From the cell containing the given text, extract its center point as [X, Y] coordinate. 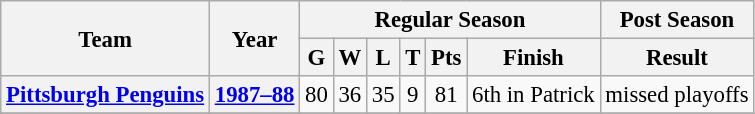
81 [446, 95]
6th in Patrick [534, 95]
Regular Season [450, 20]
1987–88 [254, 95]
L [384, 58]
G [316, 58]
Team [106, 38]
80 [316, 95]
35 [384, 95]
Post Season [677, 20]
W [350, 58]
Result [677, 58]
Pts [446, 58]
9 [413, 95]
Year [254, 38]
36 [350, 95]
T [413, 58]
Finish [534, 58]
missed playoffs [677, 95]
Pittsburgh Penguins [106, 95]
